Determine the [X, Y] coordinate at the center of the cell enclosing the given text.  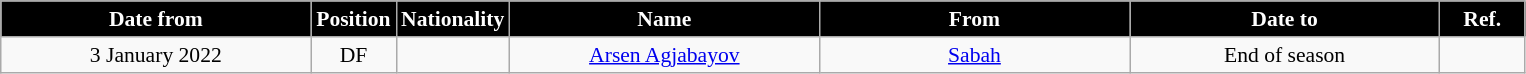
DF [354, 55]
Date from [156, 19]
Sabah [974, 55]
Arsen Agjabayov [664, 55]
3 January 2022 [156, 55]
Date to [1285, 19]
Nationality [452, 19]
End of season [1285, 55]
From [974, 19]
Name [664, 19]
Ref. [1482, 19]
Position [354, 19]
